Output the (X, Y) coordinate of the center of the cell containing the given text.  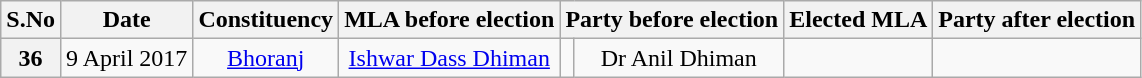
Date (126, 20)
Ishwar Dass Dhiman (450, 58)
Dr Anil Dhiman (679, 58)
Party after election (1037, 20)
Bhoranj (266, 58)
Party before election (672, 20)
Elected MLA (858, 20)
36 (31, 58)
Constituency (266, 20)
9 April 2017 (126, 58)
MLA before election (450, 20)
S.No (31, 20)
